Detect which cell encompasses the target text, then output its (x, y) center coordinate. 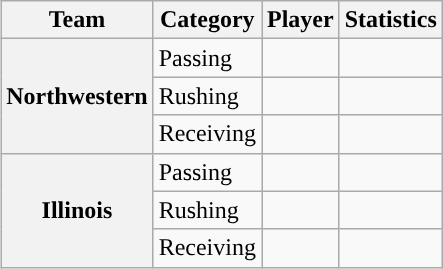
Illinois (77, 210)
Northwestern (77, 96)
Statistics (390, 20)
Team (77, 20)
Player (301, 20)
Category (207, 20)
